Provide the [x, y] coordinate of the cell's center where the given text is located.  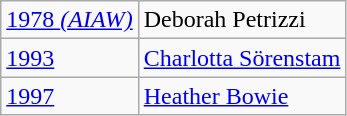
Charlotta Sörenstam [242, 58]
Heather Bowie [242, 96]
Deborah Petrizzi [242, 20]
1993 [70, 58]
1997 [70, 96]
1978 (AIAW) [70, 20]
